Locate the cell with the specified text and output its (x, y) center coordinate. 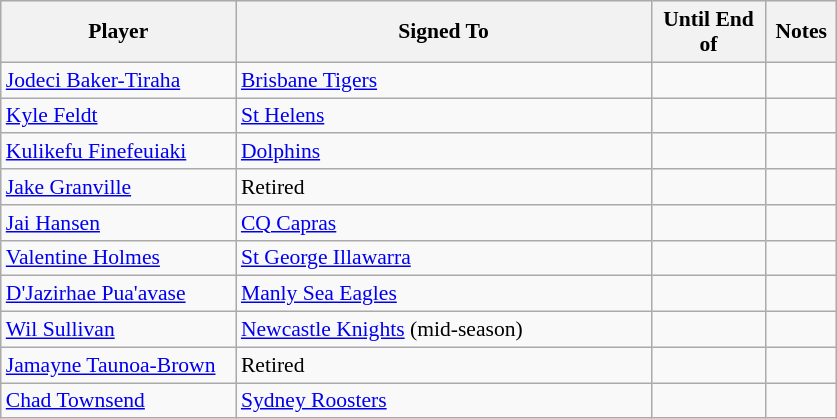
St Helens (444, 116)
Brisbane Tigers (444, 80)
Dolphins (444, 152)
Manly Sea Eagles (444, 294)
Jamayne Taunoa-Brown (118, 365)
Kulikefu Finefeuiaki (118, 152)
Until End of (708, 32)
Signed To (444, 32)
Sydney Roosters (444, 401)
Notes (801, 32)
Jodeci Baker-Tiraha (118, 80)
Valentine Holmes (118, 258)
Jai Hansen (118, 223)
Newcastle Knights (mid-season) (444, 330)
Wil Sullivan (118, 330)
D'Jazirhae Pua'avase (118, 294)
St George Illawarra (444, 258)
Kyle Feldt (118, 116)
Player (118, 32)
CQ Capras (444, 223)
Chad Townsend (118, 401)
Jake Granville (118, 187)
